From the cell containing the given text, extract its center point as (X, Y) coordinate. 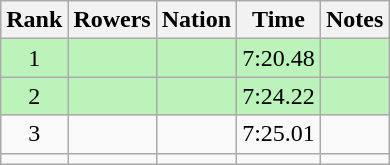
7:20.48 (279, 58)
3 (34, 134)
7:25.01 (279, 134)
2 (34, 96)
Rowers (112, 20)
Notes (354, 20)
Time (279, 20)
Nation (196, 20)
Rank (34, 20)
7:24.22 (279, 96)
1 (34, 58)
